Extract the [X, Y] coordinate from the center of the cell holding the provided text.  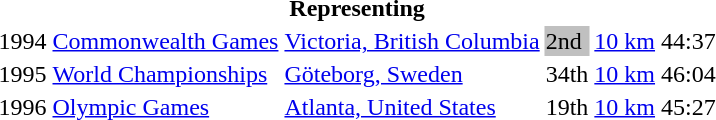
34th [567, 74]
World Championships [166, 74]
Göteborg, Sweden [412, 74]
Victoria, British Columbia [412, 41]
2nd [567, 41]
Commonwealth Games [166, 41]
